From the cell containing the given text, extract its center point as [x, y] coordinate. 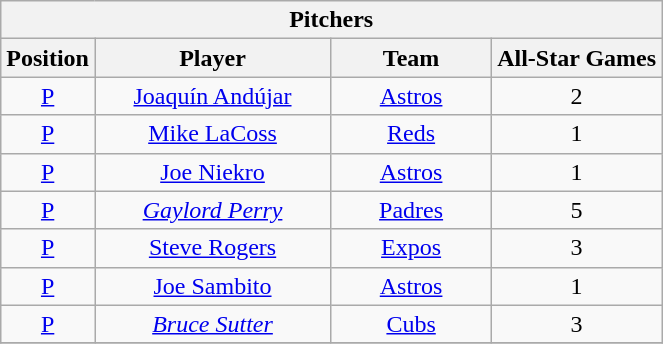
5 [577, 210]
Joe Sambito [212, 286]
Pitchers [332, 20]
Player [212, 58]
Joe Niekro [212, 172]
Team [412, 58]
2 [577, 96]
Reds [412, 134]
Joaquín Andújar [212, 96]
Mike LaCoss [212, 134]
All-Star Games [577, 58]
Position [48, 58]
Expos [412, 248]
Gaylord Perry [212, 210]
Cubs [412, 324]
Padres [412, 210]
Bruce Sutter [212, 324]
Steve Rogers [212, 248]
